For the text-containing cell, return its midpoint in (X, Y) coordinate format. 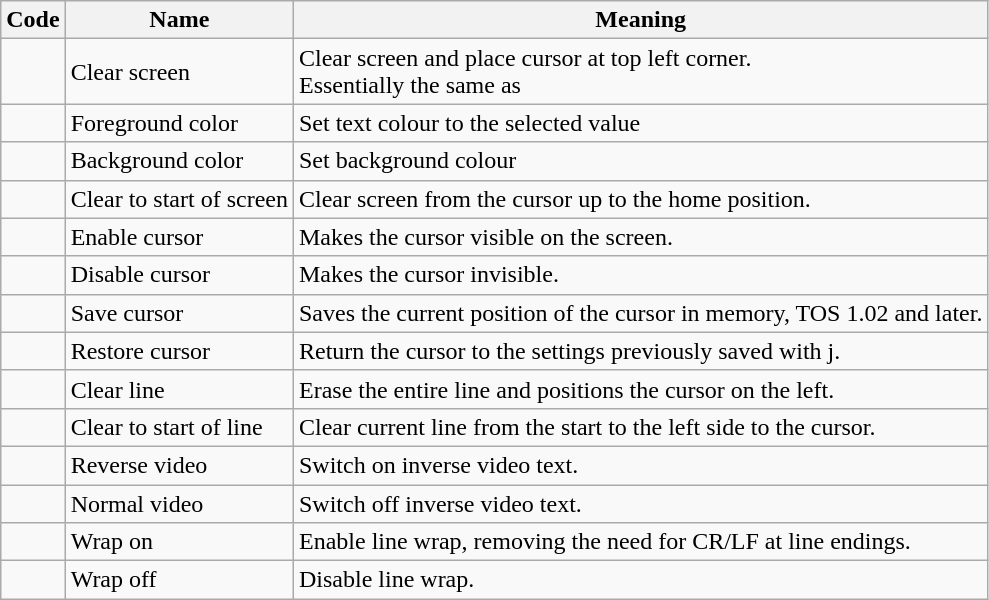
Erase the entire line and positions the cursor on the left. (640, 389)
Name (179, 20)
Set background colour (640, 161)
Save cursor (179, 313)
Return the cursor to the settings previously saved with j. (640, 351)
Disable line wrap. (640, 580)
Background color (179, 161)
Enable cursor (179, 237)
Makes the cursor visible on the screen. (640, 237)
Switch on inverse video text. (640, 465)
Code (33, 20)
Clear current line from the start to the left side to the cursor. (640, 427)
Meaning (640, 20)
Disable cursor (179, 275)
Makes the cursor invisible. (640, 275)
Clear line (179, 389)
Set text colour to the selected value (640, 123)
Clear to start of line (179, 427)
Clear screen and place cursor at top left corner.Essentially the same as (640, 72)
Restore cursor (179, 351)
Wrap off (179, 580)
Reverse video (179, 465)
Enable line wrap, removing the need for CR/LF at line endings. (640, 542)
Normal video (179, 503)
Foreground color (179, 123)
Clear to start of screen (179, 199)
Clear screen (179, 72)
Saves the current position of the cursor in memory, TOS 1.02 and later. (640, 313)
Switch off inverse video text. (640, 503)
Wrap on (179, 542)
Clear screen from the cursor up to the home position. (640, 199)
